Return the (x, y) coordinate for the center point of the cell that contains the specified text.  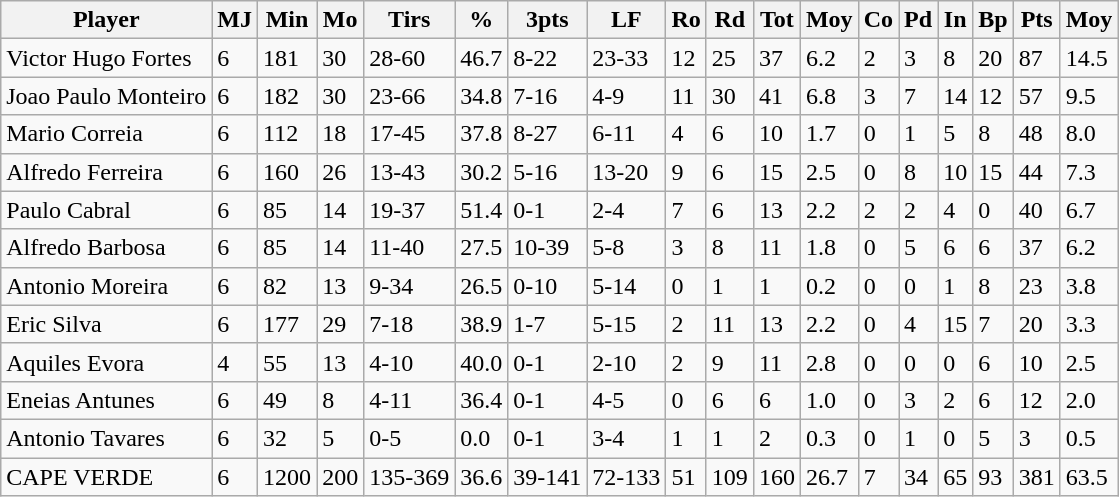
6.8 (829, 96)
8.0 (1089, 134)
Rd (730, 20)
23-66 (410, 96)
93 (993, 477)
8-27 (548, 134)
51.4 (482, 210)
10-39 (548, 248)
Co (878, 20)
18 (340, 134)
4-11 (410, 400)
5-8 (626, 248)
181 (288, 58)
Player (106, 20)
40 (1036, 210)
7.3 (1089, 172)
Antonio Moreira (106, 286)
112 (288, 134)
4-5 (626, 400)
5-15 (626, 324)
Min (288, 20)
4-9 (626, 96)
63.5 (1089, 477)
% (482, 20)
Pts (1036, 20)
13-20 (626, 172)
Mo (340, 20)
Joao Paulo Monteiro (106, 96)
8-22 (548, 58)
3.3 (1089, 324)
3.8 (1089, 286)
2.0 (1089, 400)
17-45 (410, 134)
40.0 (482, 362)
Ro (686, 20)
Paulo Cabral (106, 210)
0-10 (548, 286)
30.2 (482, 172)
19-37 (410, 210)
Tirs (410, 20)
1.0 (829, 400)
381 (1036, 477)
82 (288, 286)
1.8 (829, 248)
1-7 (548, 324)
65 (956, 477)
2-4 (626, 210)
Pd (918, 20)
In (956, 20)
39-141 (548, 477)
3pts (548, 20)
2.8 (829, 362)
28-60 (410, 58)
Mario Correia (106, 134)
87 (1036, 58)
1200 (288, 477)
37.8 (482, 134)
LF (626, 20)
Antonio Tavares (106, 438)
109 (730, 477)
6.7 (1089, 210)
4-10 (410, 362)
9-34 (410, 286)
Victor Hugo Fortes (106, 58)
25 (730, 58)
48 (1036, 134)
Aquiles Evora (106, 362)
9.5 (1089, 96)
7-18 (410, 324)
Tot (776, 20)
14.5 (1089, 58)
26.5 (482, 286)
0.2 (829, 286)
49 (288, 400)
23 (1036, 286)
32 (288, 438)
34 (918, 477)
0.0 (482, 438)
Bp (993, 20)
26 (340, 172)
CAPE VERDE (106, 477)
51 (686, 477)
135-369 (410, 477)
13-43 (410, 172)
Alfredo Barbosa (106, 248)
Eric Silva (106, 324)
29 (340, 324)
55 (288, 362)
3-4 (626, 438)
11-40 (410, 248)
200 (340, 477)
41 (776, 96)
0-5 (410, 438)
1.7 (829, 134)
27.5 (482, 248)
23-33 (626, 58)
38.9 (482, 324)
36.4 (482, 400)
57 (1036, 96)
2-10 (626, 362)
MJ (235, 20)
Eneias Antunes (106, 400)
7-16 (548, 96)
6-11 (626, 134)
72-133 (626, 477)
36.6 (482, 477)
26.7 (829, 477)
44 (1036, 172)
5-14 (626, 286)
46.7 (482, 58)
34.8 (482, 96)
0.5 (1089, 438)
0.3 (829, 438)
182 (288, 96)
Alfredo Ferreira (106, 172)
5-16 (548, 172)
177 (288, 324)
